Provide the (X, Y) coordinate of the cell's center where the given text is located.  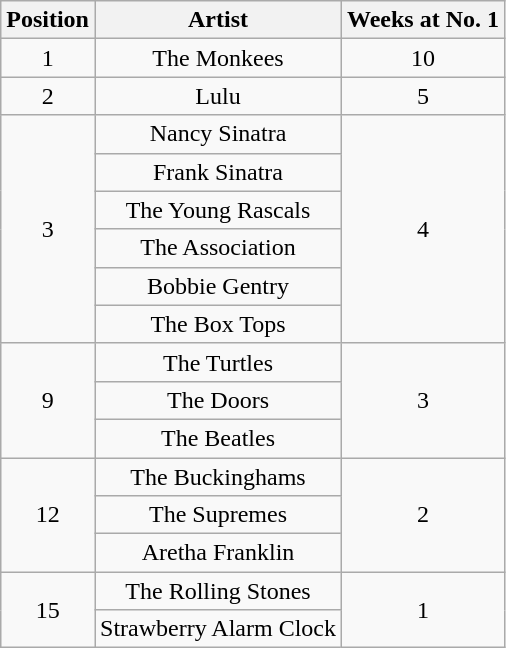
The Monkees (218, 58)
Weeks at No. 1 (424, 20)
5 (424, 96)
12 (48, 515)
Lulu (218, 96)
Frank Sinatra (218, 172)
The Turtles (218, 362)
The Rolling Stones (218, 591)
The Box Tops (218, 324)
The Doors (218, 400)
The Young Rascals (218, 210)
The Beatles (218, 438)
Bobbie Gentry (218, 286)
15 (48, 610)
The Association (218, 248)
Aretha Franklin (218, 553)
The Buckinghams (218, 477)
9 (48, 400)
Artist (218, 20)
Nancy Sinatra (218, 134)
Position (48, 20)
Strawberry Alarm Clock (218, 629)
The Supremes (218, 515)
4 (424, 229)
10 (424, 58)
